Pinpoint the cell where the given text exists, returning its [x, y] midpoint coordinate. 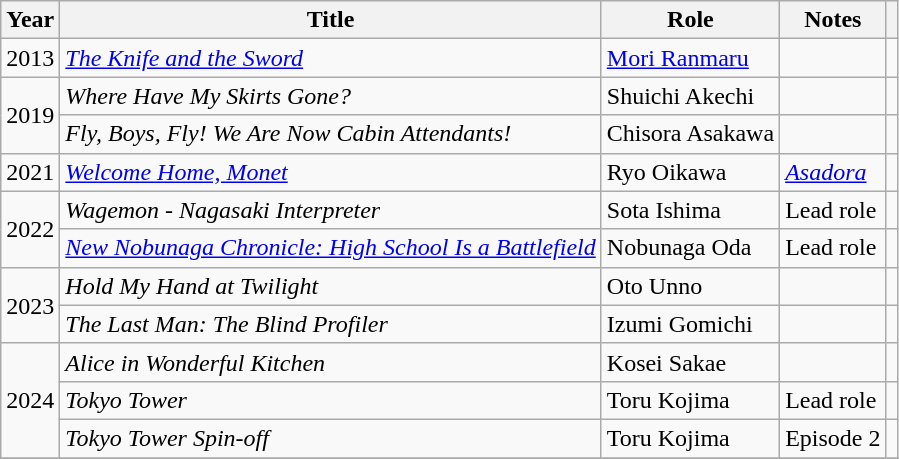
Oto Unno [690, 286]
2024 [30, 400]
The Last Man: The Blind Profiler [330, 324]
Sota Ishima [690, 210]
The Knife and the Sword [330, 58]
Hold My Hand at Twilight [330, 286]
Asadora [833, 172]
2022 [30, 229]
Kosei Sakae [690, 362]
New Nobunaga Chronicle: High School Is a Battlefield [330, 248]
2023 [30, 305]
2019 [30, 115]
Tokyo Tower [330, 400]
Notes [833, 20]
Title [330, 20]
Where Have My Skirts Gone? [330, 96]
Mori Ranmaru [690, 58]
Wagemon - Nagasaki Interpreter [330, 210]
Episode 2 [833, 438]
2021 [30, 172]
Chisora Asakawa [690, 134]
Alice in Wonderful Kitchen [330, 362]
2013 [30, 58]
Year [30, 20]
Ryo Oikawa [690, 172]
Izumi Gomichi [690, 324]
Tokyo Tower Spin-off [330, 438]
Role [690, 20]
Shuichi Akechi [690, 96]
Nobunaga Oda [690, 248]
Welcome Home, Monet [330, 172]
Fly, Boys, Fly! We Are Now Cabin Attendants! [330, 134]
